Return (x, y) of the center of cell containing provided text 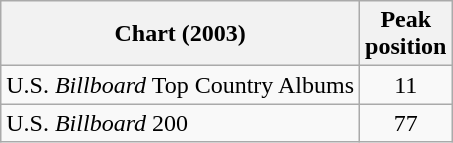
Peakposition (406, 34)
U.S. Billboard Top Country Albums (180, 85)
U.S. Billboard 200 (180, 123)
77 (406, 123)
11 (406, 85)
Chart (2003) (180, 34)
